Output the (X, Y) coordinate of the center of the cell containing the given text.  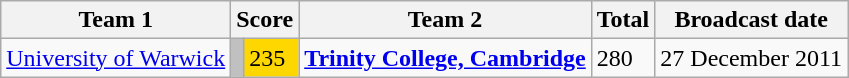
University of Warwick (116, 58)
Team 1 (116, 20)
27 December 2011 (752, 58)
Trinity College, Cambridge (446, 58)
280 (623, 58)
235 (272, 58)
Total (623, 20)
Team 2 (446, 20)
Score (265, 20)
Broadcast date (752, 20)
